Pinpoint the cell where the given text exists, returning its (x, y) midpoint coordinate. 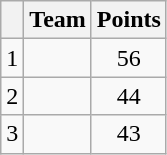
Points (128, 20)
44 (128, 96)
56 (128, 58)
1 (12, 58)
43 (128, 134)
Team (58, 20)
2 (12, 96)
3 (12, 134)
